Return [X, Y] of the center of cell containing provided text 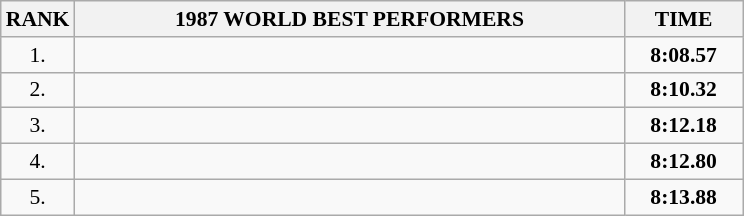
2. [38, 90]
1987 WORLD BEST PERFORMERS [349, 19]
4. [38, 162]
5. [38, 197]
RANK [38, 19]
3. [38, 126]
8:13.88 [684, 197]
1. [38, 55]
8:10.32 [684, 90]
8:12.80 [684, 162]
TIME [684, 19]
8:12.18 [684, 126]
8:08.57 [684, 55]
